Determine the (X, Y) coordinate at the center of the cell enclosing the given text.  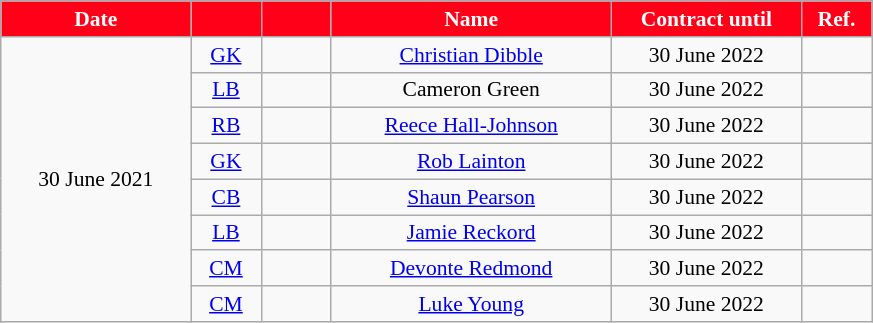
Contract until (706, 19)
Christian Dibble (471, 55)
CB (226, 197)
Cameron Green (471, 90)
Luke Young (471, 304)
30 June 2021 (96, 180)
Shaun Pearson (471, 197)
Jamie Reckord (471, 233)
Devonte Redmond (471, 269)
RB (226, 126)
Rob Lainton (471, 162)
Date (96, 19)
Name (471, 19)
Ref. (836, 19)
Reece Hall-Johnson (471, 126)
